Detect which cell encompasses the target text, then output its [X, Y] center coordinate. 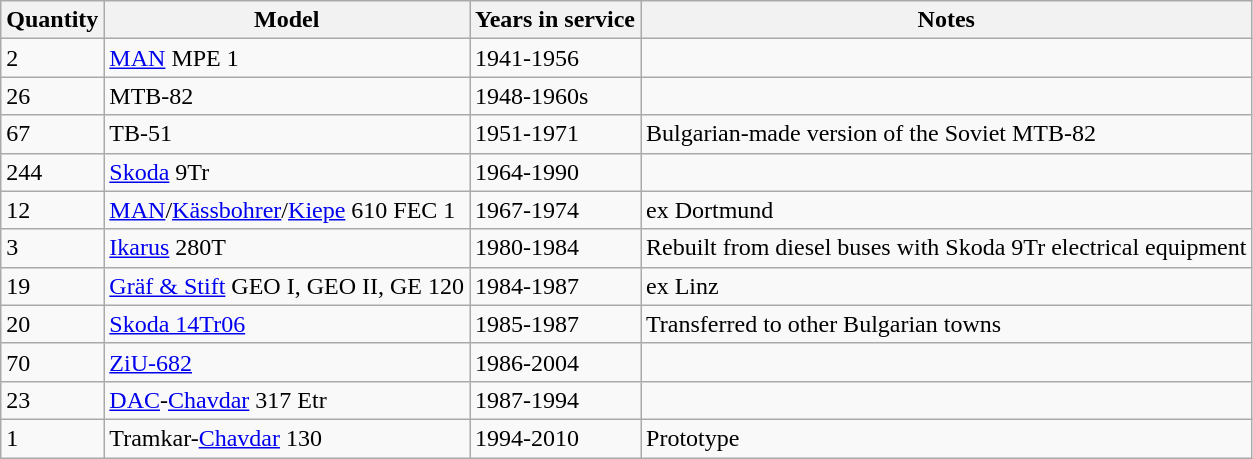
1985-1987 [556, 324]
67 [52, 134]
2 [52, 58]
Skoda 9Tr [287, 172]
Skoda 14Tr06 [287, 324]
Model [287, 20]
Tramkar-Chavdar 130 [287, 438]
Bulgarian-made version of the Soviet MTB-82 [946, 134]
Gräf & Stift GEO I, GEO II, GE 120 [287, 286]
Notes [946, 20]
1941-1956 [556, 58]
1994-2010 [556, 438]
244 [52, 172]
ZiU-682 [287, 362]
20 [52, 324]
1984-1987 [556, 286]
Rebuilt from diesel buses with Skoda 9Tr electrical equipment [946, 248]
70 [52, 362]
1980-1984 [556, 248]
MTB-82 [287, 96]
23 [52, 400]
Years in service [556, 20]
MAN MPE 1 [287, 58]
3 [52, 248]
1986-2004 [556, 362]
Ikarus 280T [287, 248]
1948-1960s [556, 96]
1 [52, 438]
MAN/Kässbohrer/Kiepe 610 FEC 1 [287, 210]
DAC-Chavdar 317 Etr [287, 400]
26 [52, 96]
1987-1994 [556, 400]
TB-51 [287, 134]
12 [52, 210]
1964-1990 [556, 172]
1967-1974 [556, 210]
Prototype [946, 438]
ex Dortmund [946, 210]
1951-1971 [556, 134]
ex Linz [946, 286]
19 [52, 286]
Transferred to other Bulgarian towns [946, 324]
Quantity [52, 20]
